Detect which cell encompasses the target text, then output its [X, Y] center coordinate. 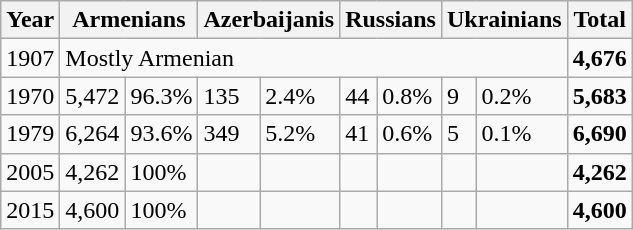
Year [30, 20]
1970 [30, 96]
4,676 [600, 58]
41 [358, 134]
1979 [30, 134]
6,264 [92, 134]
93.6% [162, 134]
Mostly Armenian [314, 58]
Total [600, 20]
0.1% [522, 134]
Ukrainians [504, 20]
349 [229, 134]
0.6% [410, 134]
9 [458, 96]
5,683 [600, 96]
96.3% [162, 96]
0.2% [522, 96]
2.4% [300, 96]
6,690 [600, 134]
44 [358, 96]
0.8% [410, 96]
2005 [30, 172]
Russians [391, 20]
Azerbaijanis [269, 20]
5,472 [92, 96]
5.2% [300, 134]
2015 [30, 210]
Armenians [129, 20]
1907 [30, 58]
135 [229, 96]
5 [458, 134]
